Find where the given text appears and provide that cell's center as (x, y) coordinate. 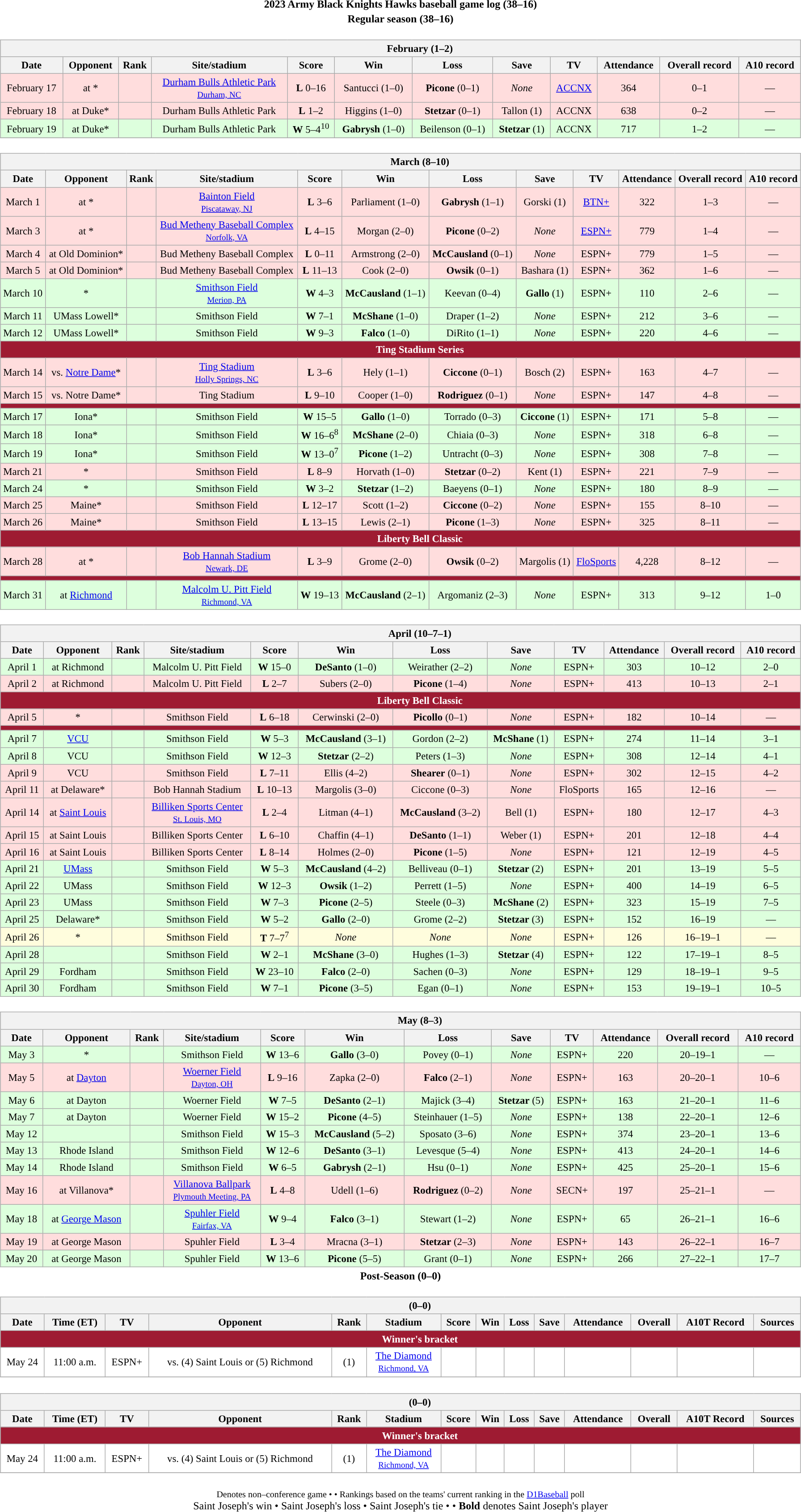
129 (634, 972)
374 (626, 1134)
Litman (4–1) (346, 812)
10–13 (703, 684)
W 13–07 (320, 453)
L 2–7 (274, 684)
W 7–3 (274, 902)
SECN+ (572, 1190)
10–14 (703, 717)
May 13 (21, 1151)
Sachen (0–3) (440, 972)
March 15 (23, 395)
March 4 (23, 254)
10–12 (703, 667)
Picone (1–4) (440, 684)
W 19–13 (320, 595)
Picone (5–5) (354, 1259)
Rodriguez (0–1) (473, 395)
L 6–10 (274, 835)
Stetzar (5) (521, 1100)
13–6 (769, 1134)
DeSanto (1–0) (346, 667)
4,228 (647, 562)
8–10 (710, 505)
February 18 (32, 111)
McCausland (5–2) (354, 1134)
2–6 (710, 293)
L 0–16 (311, 88)
McShane (2) (521, 902)
May 18 (21, 1219)
5–5 (771, 869)
Grant (0–1) (448, 1259)
4–2 (771, 773)
Picone (4–5) (354, 1117)
W 15–2 (282, 1117)
Gallo (1–0) (385, 417)
17–19–1 (703, 955)
Owsik (0–1) (473, 270)
March 25 (23, 505)
Hsu (0–1) (448, 1167)
March 17 (23, 417)
at Villanova* (86, 1190)
2–1 (771, 684)
322 (647, 201)
24–20–1 (698, 1151)
Scott (1–2) (385, 505)
147 (647, 395)
Stetzar (0–2) (473, 471)
W 7–5 (282, 1100)
April 11 (22, 789)
313 (647, 595)
4–6 (710, 333)
April 9 (22, 773)
425 (626, 1167)
Stetzar (2–2) (346, 756)
Gabrysh (1–1) (473, 201)
16–19 (703, 919)
Steele (0–3) (440, 902)
Grome (2–0) (385, 562)
L 9–10 (320, 395)
Cook (2–0) (385, 270)
March 1 (23, 201)
Argomaniz (2–3) (473, 595)
638 (628, 111)
Gorski (1) (545, 201)
Chiaia (0–3) (473, 435)
Gallo (2–0) (346, 919)
Morgan (2–0) (385, 231)
Margolis (1) (545, 562)
L 8–14 (274, 852)
March 11 (23, 316)
L 9–16 (282, 1077)
7–8 (710, 453)
Picone (1–3) (473, 522)
Beilenson (0–1) (452, 129)
400 (634, 885)
McCausland (2–1) (385, 595)
303 (634, 667)
2–0 (771, 667)
Majick (3–4) (448, 1100)
16–7 (769, 1242)
11–14 (703, 739)
Steinhauer (1–5) (448, 1117)
March 18 (23, 435)
362 (647, 270)
Falco (1–0) (385, 333)
152 (634, 919)
L 1–2 (311, 111)
7–5 (771, 902)
May 16 (21, 1190)
McShane (2–0) (385, 435)
Ciccone (1) (545, 417)
L 2–4 (274, 812)
4–8 (710, 395)
12–18 (703, 835)
L 11–13 (320, 270)
Ciccone (0–1) (473, 372)
266 (626, 1259)
4–4 (771, 835)
Udell (1–6) (354, 1190)
Bud Metheny Baseball ComplexNorfolk, VA (227, 231)
11–6 (769, 1100)
0–2 (699, 111)
15–19 (703, 902)
4–7 (710, 372)
9–12 (710, 595)
April 23 (22, 902)
8–11 (710, 522)
DeSanto (1–1) (440, 835)
Owsik (0–2) (473, 562)
Stetzar (0–1) (452, 111)
March 26 (23, 522)
1–2 (699, 129)
274 (634, 739)
W 15–5 (320, 417)
212 (647, 316)
Stewart (1–2) (448, 1219)
14–19 (703, 885)
Bell (1) (521, 812)
March 21 (23, 471)
20–20–1 (698, 1077)
W 6–5 (282, 1167)
Draper (1–2) (473, 316)
182 (634, 717)
Lewis (2–1) (385, 522)
DeSanto (3–1) (354, 1151)
Stetzar (2) (521, 869)
W 23–10 (274, 972)
Villanova BallparkPlymouth Meeting, PA (212, 1190)
65 (626, 1219)
L 3–4 (282, 1242)
16–6 (769, 1219)
Bob Hannah Stadium (198, 789)
26–22–1 (698, 1242)
26–21–1 (698, 1219)
Armstrong (2–0) (385, 254)
McCausland (3–1) (346, 739)
Povey (0–1) (448, 1055)
L 3–9 (320, 562)
143 (626, 1242)
Ciccone (0–3) (440, 789)
DiRito (1–1) (473, 333)
McShane (1–0) (385, 316)
May 20 (21, 1259)
W 4–3 (320, 293)
Ting StadiumHolly Springs, NC (227, 372)
Cooper (1–0) (385, 395)
Delaware* (78, 919)
7–9 (710, 471)
Woerner FieldDayton, OH (212, 1077)
Weber (1) (521, 835)
8–9 (710, 488)
8–12 (710, 562)
March 24 (23, 488)
Horvath (1–0) (385, 471)
L 6–18 (274, 717)
March 28 (23, 562)
19–19–1 (703, 988)
Santucci (1–0) (374, 88)
May 3 (21, 1055)
Picone (0–1) (452, 88)
1–0 (773, 595)
April 26 (22, 937)
February 19 (32, 129)
Keevan (0–4) (473, 293)
Gordon (2–2) (440, 739)
March 3 (23, 231)
March 5 (23, 270)
Billiken Sports CenterSt. Louis, MO (198, 812)
L 7–11 (274, 773)
Kent (1) (545, 471)
Gallo (1) (545, 293)
121 (634, 852)
Chaffin (4–1) (346, 835)
Tallon (1) (521, 111)
Picone (3–5) (346, 988)
6–8 (710, 435)
February 17 (32, 88)
197 (626, 1190)
McCausland (1–1) (385, 293)
Higgins (1–0) (374, 111)
McShane (3–0) (346, 955)
14–6 (769, 1151)
Stetzar (2–3) (448, 1242)
8–5 (771, 955)
Stetzar (1) (521, 129)
318 (647, 435)
Ellis (4–2) (346, 773)
Ciccone (0–2) (473, 505)
Holmes (2–0) (346, 852)
Gabrysh (1–0) (374, 129)
Shearer (0–1) (440, 773)
Cerwinski (2–0) (346, 717)
25–21–1 (698, 1190)
Bainton FieldPiscataway, NJ (227, 201)
110 (647, 293)
1–6 (710, 270)
165 (634, 789)
4–5 (771, 852)
4–3 (771, 812)
Spuhler FieldFairfax, VA (212, 1219)
Picone (0–2) (473, 231)
Ting Stadium (227, 395)
221 (647, 471)
April 16 (22, 852)
12–19 (703, 852)
10–5 (771, 988)
153 (634, 988)
Levesque (5–4) (448, 1151)
Gallo (3–0) (354, 1055)
171 (647, 417)
McCausland (3–2) (440, 812)
April 2 (22, 684)
April 8 (22, 756)
22–20–1 (698, 1117)
12–14 (703, 756)
at Delaware* (78, 789)
15–6 (769, 1167)
Grome (2–2) (440, 919)
Belliveau (0–1) (440, 869)
20–19–1 (698, 1055)
May 19 (21, 1242)
Falco (2–1) (448, 1077)
April (10–7–1) (400, 633)
122 (634, 955)
March 10 (23, 293)
16–19–1 (703, 937)
Mracna (3–1) (354, 1242)
138 (626, 1117)
12–15 (703, 773)
March 31 (23, 595)
W 3–2 (320, 488)
W 15–3 (282, 1134)
Peters (1–3) (440, 756)
Subers (2–0) (346, 684)
Ting Stadium Series (400, 350)
May 6 (21, 1100)
9–5 (771, 972)
1–5 (710, 254)
April 22 (22, 885)
Baeyens (0–1) (473, 488)
April 7 (22, 739)
L 4–15 (320, 231)
Stetzar (3) (521, 919)
Perrett (1–5) (440, 885)
McCausland (4–2) (346, 869)
12–6 (769, 1117)
May 14 (21, 1167)
12–17 (703, 812)
5–8 (710, 417)
Untracht (0–3) (473, 453)
April 25 (22, 919)
717 (628, 129)
Gabrysh (2–1) (354, 1167)
Bob Hannah StadiumNewark, DE (227, 562)
Rodriguez (0–2) (448, 1190)
L 4–8 (282, 1190)
Owsik (1–2) (346, 885)
Bashara (1) (545, 270)
W 15–0 (274, 667)
Picone (1–2) (385, 453)
April 14 (22, 812)
17–7 (769, 1259)
364 (628, 88)
Parliament (1–0) (385, 201)
W 16–68 (320, 435)
6–5 (771, 885)
323 (634, 902)
4–1 (771, 756)
March 12 (23, 333)
W 5–2 (274, 919)
L 10–13 (274, 789)
W 9–3 (320, 333)
1–4 (710, 231)
13–19 (703, 869)
325 (647, 522)
Bosch (2) (545, 372)
May 7 (21, 1117)
March 19 (23, 453)
12–16 (703, 789)
Sposato (3–6) (448, 1134)
Picone (2–5) (346, 902)
April 30 (22, 988)
April 28 (22, 955)
1–3 (710, 201)
3–6 (710, 316)
302 (634, 773)
Stetzar (1–2) (385, 488)
Hely (1–1) (385, 372)
18–19–1 (703, 972)
Falco (2–0) (346, 972)
23–20–1 (698, 1134)
Malcolm U. Pitt FieldRichmond, VA (227, 595)
Durham Bulls Athletic ParkDurham, NC (219, 88)
T 7–77 (274, 937)
McShane (1) (521, 739)
February (1–2) (400, 48)
April 29 (22, 972)
Zapka (2–0) (354, 1077)
L 12–17 (320, 505)
Torrado (0–3) (473, 417)
DeSanto (2–1) (354, 1100)
21–20–1 (698, 1100)
May 5 (21, 1077)
L 0–11 (320, 254)
April 1 (22, 667)
3–1 (771, 739)
0–1 (699, 88)
W 2–1 (274, 955)
Margolis (3–0) (346, 789)
27–22–1 (698, 1259)
BTN+ (596, 201)
March 14 (23, 372)
April 5 (22, 717)
W 12–6 (282, 1151)
Smithson FieldMerion, PA (227, 293)
Falco (3–1) (354, 1219)
Weirather (2–2) (440, 667)
Stetzar (4) (521, 955)
April 21 (22, 869)
May (8–3) (400, 1021)
155 (647, 505)
McCausland (0–1) (473, 254)
May 12 (21, 1134)
25–20–1 (698, 1167)
April 15 (22, 835)
W 9–4 (282, 1219)
L 13–15 (320, 522)
Picollo (0–1) (440, 717)
W 5–410 (311, 129)
Egan (0–1) (440, 988)
March (8–10) (400, 162)
126 (634, 937)
10–6 (769, 1077)
Picone (1–5) (440, 852)
L 8–9 (320, 471)
Hughes (1–3) (440, 955)
